Return [x, y] of the center of cell containing provided text 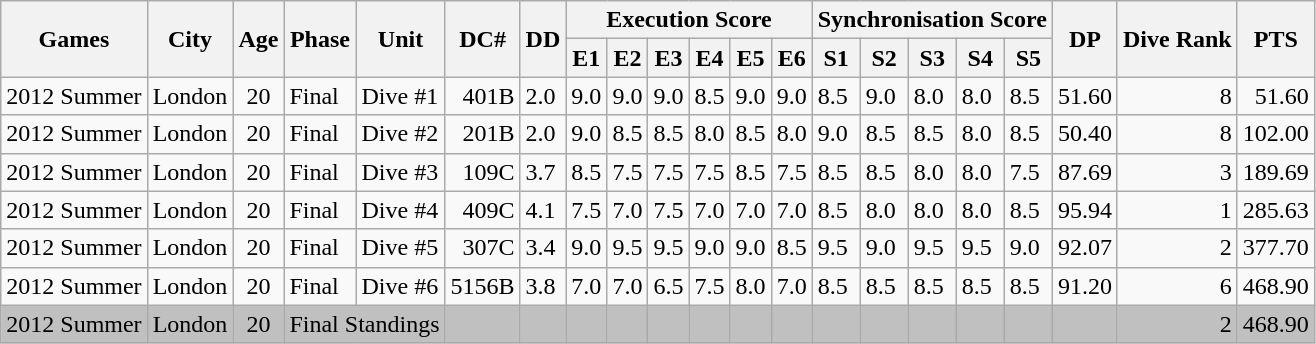
S3 [932, 58]
PTS [1276, 39]
DC# [482, 39]
DD [543, 39]
Dive #2 [400, 134]
S5 [1028, 58]
6.5 [668, 286]
Dive #5 [400, 248]
6 [1177, 286]
E3 [668, 58]
Execution Score [689, 20]
87.69 [1084, 172]
Age [258, 39]
102.00 [1276, 134]
109C [482, 172]
E2 [628, 58]
Phase [320, 39]
Dive #3 [400, 172]
307C [482, 248]
95.94 [1084, 210]
91.20 [1084, 286]
3.8 [543, 286]
3 [1177, 172]
4.1 [543, 210]
Dive #1 [400, 96]
E1 [586, 58]
3.4 [543, 248]
S2 [884, 58]
92.07 [1084, 248]
S1 [836, 58]
201B [482, 134]
E5 [750, 58]
189.69 [1276, 172]
City [190, 39]
DP [1084, 39]
285.63 [1276, 210]
Dive Rank [1177, 39]
50.40 [1084, 134]
S4 [980, 58]
401B [482, 96]
409C [482, 210]
Dive #6 [400, 286]
E4 [710, 58]
3.7 [543, 172]
1 [1177, 210]
Games [74, 39]
Final Standings [364, 324]
Synchronisation Score [932, 20]
Dive #4 [400, 210]
E6 [792, 58]
5156B [482, 286]
377.70 [1276, 248]
Unit [400, 39]
